Search for the cell housing the specified text and yield its [X, Y] center coordinate. 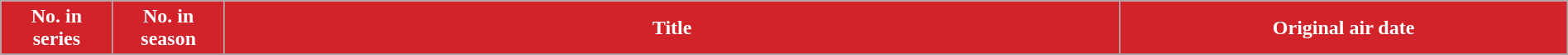
Original air date [1343, 28]
No. inseries [56, 28]
No. inseason [169, 28]
Title [672, 28]
